Scan for the cell matching the given text and deliver its (x, y) coordinate at center. 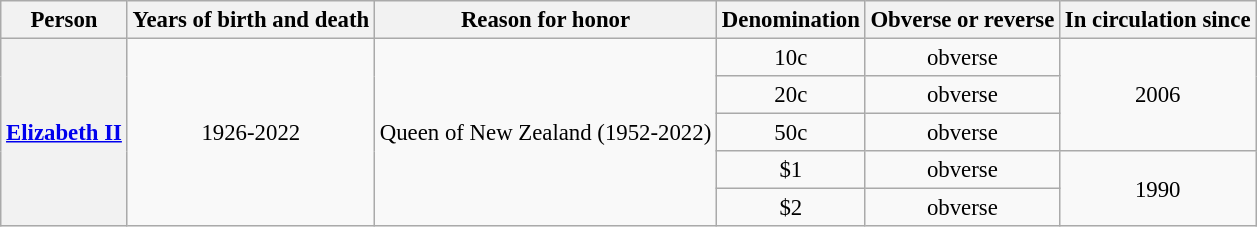
1926-2022 (250, 133)
Queen of New Zealand (1952-2022) (545, 133)
2006 (1158, 96)
$1 (792, 170)
Reason for honor (545, 20)
20c (792, 95)
In circulation since (1158, 20)
10c (792, 58)
Elizabeth II (64, 133)
1990 (1158, 188)
Obverse or reverse (962, 20)
$2 (792, 208)
Person (64, 20)
Denomination (792, 20)
Years of birth and death (250, 20)
50c (792, 133)
